Locate the cell with the specified text and output its [X, Y] center coordinate. 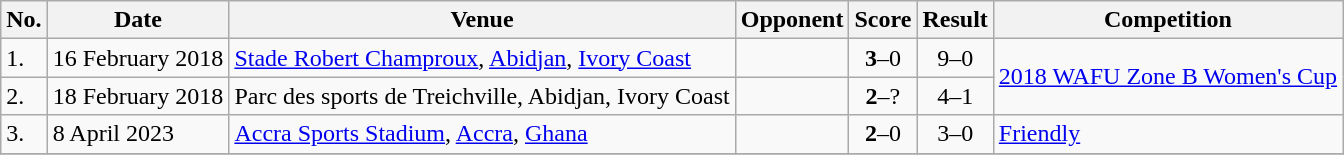
2018 WAFU Zone B Women's Cup [1168, 77]
1. [24, 58]
Stade Robert Champroux, Abidjan, Ivory Coast [482, 58]
4–1 [955, 96]
2–? [883, 96]
16 February 2018 [138, 58]
18 February 2018 [138, 96]
8 April 2023 [138, 134]
Parc des sports de Treichville, Abidjan, Ivory Coast [482, 96]
Opponent [792, 20]
2. [24, 96]
2–0 [883, 134]
Score [883, 20]
Accra Sports Stadium, Accra, Ghana [482, 134]
No. [24, 20]
9–0 [955, 58]
Competition [1168, 20]
Result [955, 20]
3. [24, 134]
Date [138, 20]
Friendly [1168, 134]
Venue [482, 20]
